From the cell containing the given text, extract its center point as (X, Y) coordinate. 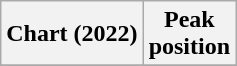
Chart (2022) (72, 34)
Peakposition (189, 34)
